Output the (x, y) coordinate of the center of the cell containing the given text.  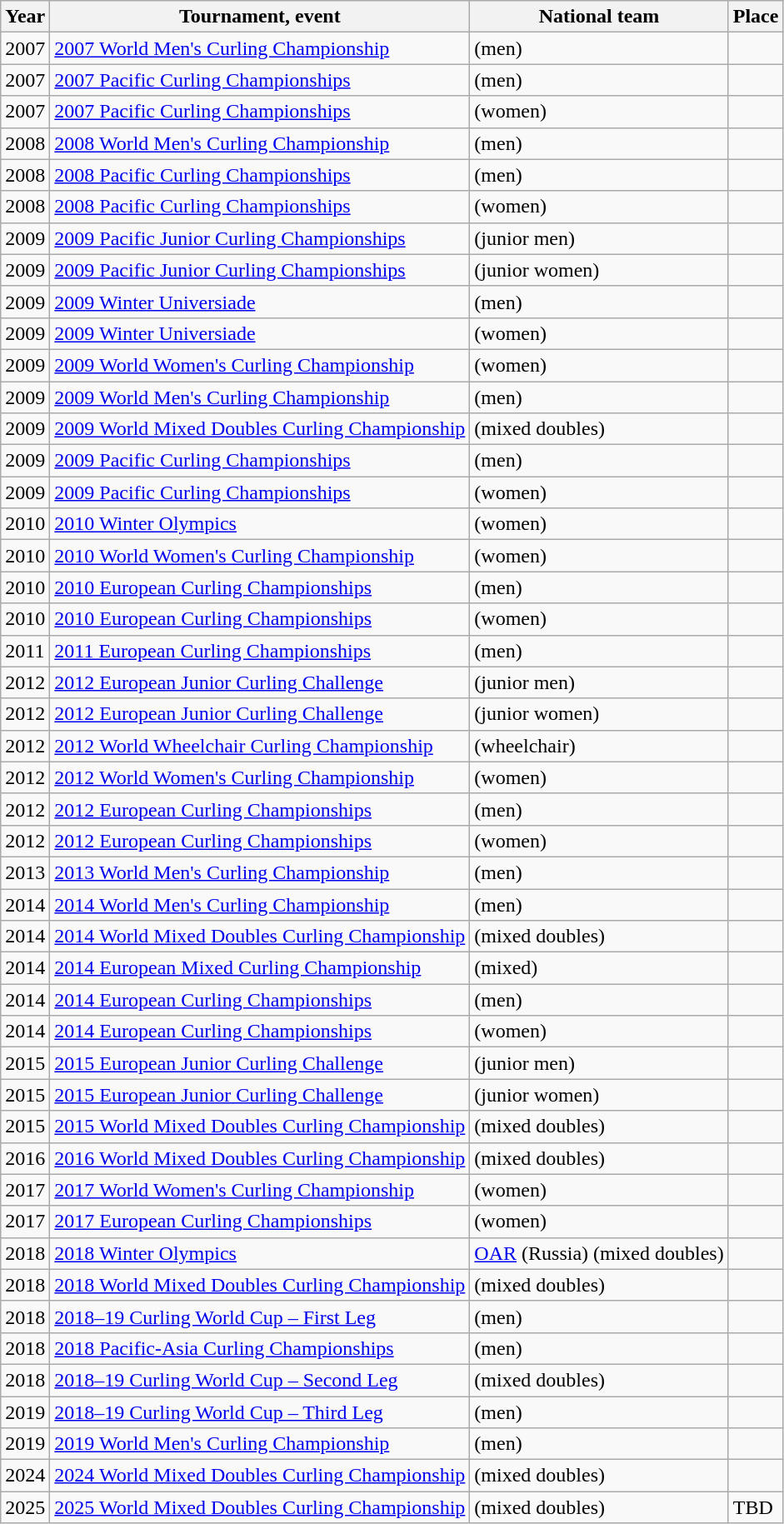
2010 Winter Olympics (260, 524)
2008 World Men's Curling Championship (260, 143)
Tournament, event (260, 17)
2016 World Mixed Doubles Curling Championship (260, 1158)
2007 World Men's Curling Championship (260, 48)
2018 Winter Olympics (260, 1253)
(mixed) (599, 968)
2012 World Women's Curling Championship (260, 777)
2016 (25, 1158)
2013 (25, 872)
2009 World Mixed Doubles Curling Championship (260, 429)
Place (756, 17)
(wheelchair) (599, 746)
2017 World Women's Curling Championship (260, 1190)
2024 World Mixed Doubles Curling Championship (260, 1476)
2019 World Men's Curling Championship (260, 1444)
National team (599, 17)
2010 World Women's Curling Championship (260, 556)
2025 World Mixed Doubles Curling Championship (260, 1507)
Year (25, 17)
2009 World Men's Curling Championship (260, 397)
2011 (25, 651)
2012 World Wheelchair Curling Championship (260, 746)
2014 World Men's Curling Championship (260, 904)
2024 (25, 1476)
2015 World Mixed Doubles Curling Championship (260, 1127)
2018 Pacific-Asia Curling Championships (260, 1348)
2014 European Mixed Curling Championship (260, 968)
2018–19 Curling World Cup – Third Leg (260, 1412)
2013 World Men's Curling Championship (260, 872)
2025 (25, 1507)
2009 World Women's Curling Championship (260, 365)
2017 European Curling Championships (260, 1222)
2011 European Curling Championships (260, 651)
OAR (Russia) (mixed doubles) (599, 1253)
2018–19 Curling World Cup – Second Leg (260, 1380)
2014 World Mixed Doubles Curling Championship (260, 937)
2018 World Mixed Doubles Curling Championship (260, 1285)
2018–19 Curling World Cup – First Leg (260, 1317)
TBD (756, 1507)
